Locate the cell with the specified text and output its [X, Y] center coordinate. 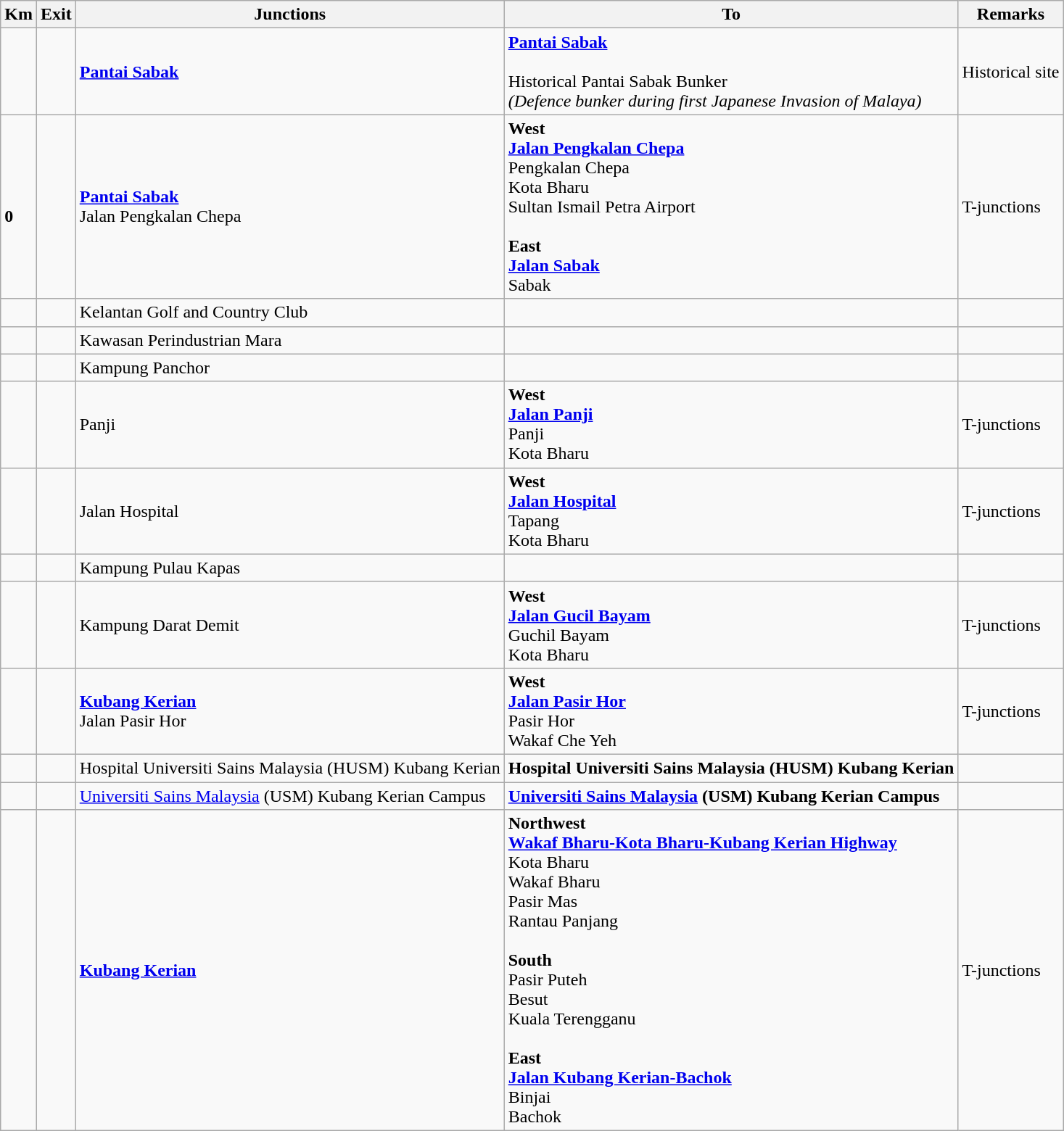
Exit [56, 14]
Kampung Pulau Kapas [290, 568]
To [731, 14]
West Jalan Gucil BayamGuchil BayamKota Bharu [731, 625]
Junctions [290, 14]
West Jalan Pasir HorPasir HorWakaf Che Yeh [731, 710]
West Jalan Pengkalan ChepaPengkalan ChepaKota BharuSultan Ismail Petra Airport East Jalan SabakSabak [731, 207]
Km [19, 14]
Kubang KerianJalan Pasir Hor [290, 710]
Pantai SabakJalan Pengkalan Chepa [290, 207]
Panji [290, 425]
Pantai Sabak Historical Pantai Sabak Bunker(Defence bunker during first Japanese Invasion of Malaya) [731, 71]
Remarks [1011, 14]
Kawasan Perindustrian Mara [290, 340]
Kampung Darat Demit [290, 625]
West Jalan HospitalTapangKota Bharu [731, 510]
Jalan Hospital [290, 510]
West Jalan PanjiPanjiKota Bharu [731, 425]
Kampung Panchor [290, 368]
Historical site [1011, 71]
Kelantan Golf and Country Club [290, 312]
Pantai Sabak [290, 71]
Kubang Kerian [290, 970]
0 [19, 207]
